Return [X, Y] of the center of cell containing provided text 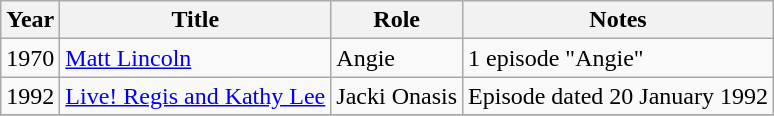
Notes [618, 20]
Matt Lincoln [196, 58]
Role [397, 20]
Title [196, 20]
1970 [30, 58]
Jacki Onasis [397, 96]
Episode dated 20 January 1992 [618, 96]
Angie [397, 58]
1 episode "Angie" [618, 58]
1992 [30, 96]
Year [30, 20]
Live! Regis and Kathy Lee [196, 96]
